Capture the cell that displays the provided text and extract its [x, y] central coordinate. 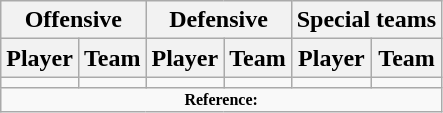
Offensive [74, 20]
Reference: [222, 100]
Defensive [218, 20]
Special teams [366, 20]
